Scan for the cell matching the given text and deliver its (X, Y) coordinate at center. 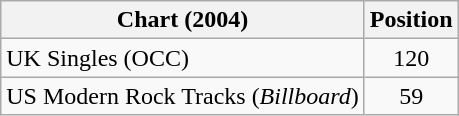
120 (411, 58)
UK Singles (OCC) (183, 58)
Position (411, 20)
US Modern Rock Tracks (Billboard) (183, 96)
Chart (2004) (183, 20)
59 (411, 96)
